Find where the given text appears and provide that cell's center as [x, y] coordinate. 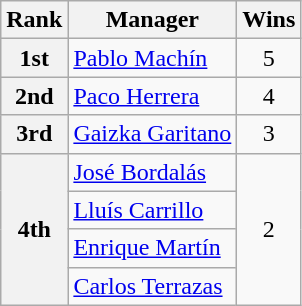
4th [34, 229]
Manager [152, 20]
5 [269, 58]
Enrique Martín [152, 248]
1st [34, 58]
Pablo Machín [152, 58]
3rd [34, 134]
4 [269, 96]
José Bordalás [152, 172]
2 [269, 229]
Wins [269, 20]
3 [269, 134]
Gaizka Garitano [152, 134]
Rank [34, 20]
Paco Herrera [152, 96]
Lluís Carrillo [152, 210]
2nd [34, 96]
Carlos Terrazas [152, 286]
